Detect which cell encompasses the target text, then output its (x, y) center coordinate. 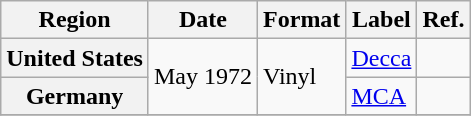
MCA (382, 96)
Vinyl (302, 77)
Label (382, 20)
Date (202, 20)
United States (75, 58)
Decca (382, 58)
Region (75, 20)
Germany (75, 96)
Format (302, 20)
May 1972 (202, 77)
Ref. (444, 20)
